Extract the (x, y) coordinate from the center of the cell holding the provided text.  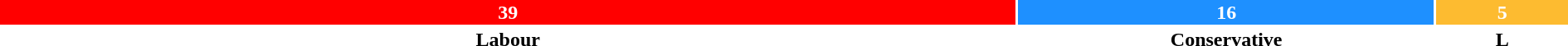
16 (1226, 12)
39 (508, 12)
5 (1502, 12)
